Find where the given text appears and provide that cell's center as [x, y] coordinate. 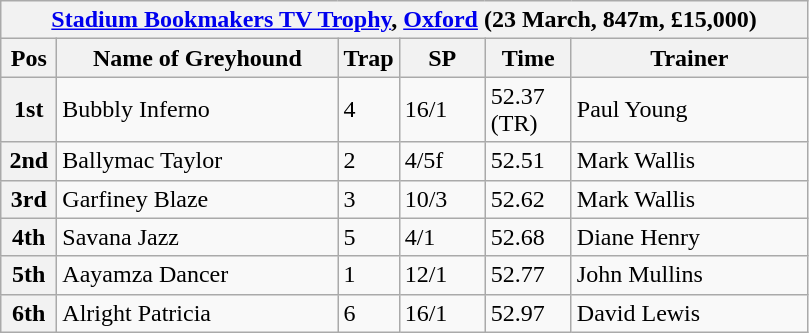
Bubbly Inferno [198, 110]
Alright Patricia [198, 313]
David Lewis [689, 313]
Time [528, 58]
52.51 [528, 161]
Name of Greyhound [198, 58]
Pos [29, 58]
Paul Young [689, 110]
4/1 [442, 237]
52.37 (TR) [528, 110]
Stadium Bookmakers TV Trophy, Oxford (23 March, 847m, £15,000) [404, 20]
Savana Jazz [198, 237]
10/3 [442, 199]
Garfiney Blaze [198, 199]
52.97 [528, 313]
1st [29, 110]
4 [368, 110]
6 [368, 313]
Diane Henry [689, 237]
1 [368, 275]
52.77 [528, 275]
3 [368, 199]
Trainer [689, 58]
Aayamza Dancer [198, 275]
2nd [29, 161]
John Mullins [689, 275]
52.68 [528, 237]
6th [29, 313]
Trap [368, 58]
3rd [29, 199]
5 [368, 237]
Ballymac Taylor [198, 161]
4th [29, 237]
SP [442, 58]
52.62 [528, 199]
2 [368, 161]
12/1 [442, 275]
5th [29, 275]
4/5f [442, 161]
